From the cell containing the given text, extract its center point as (x, y) coordinate. 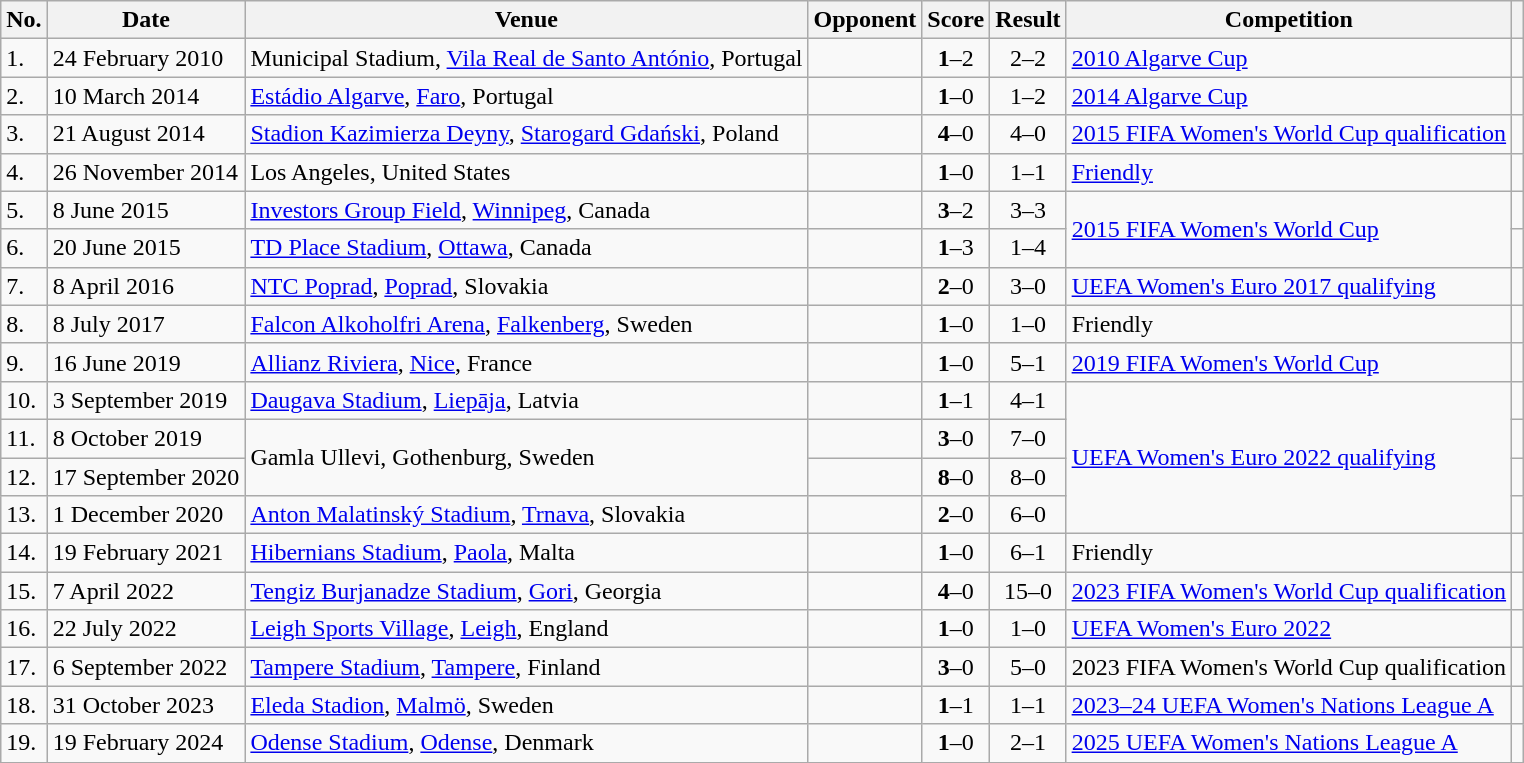
Investors Group Field, Winnipeg, Canada (526, 210)
TD Place Stadium, Ottawa, Canada (526, 248)
8 July 2017 (146, 324)
Eleda Stadion, Malmö, Sweden (526, 705)
24 February 2010 (146, 58)
NTC Poprad, Poprad, Slovakia (526, 286)
15. (24, 591)
12. (24, 477)
17 September 2020 (146, 477)
6–0 (1028, 515)
4–1 (1028, 400)
16 June 2019 (146, 362)
2010 Algarve Cup (1289, 58)
2–2 (1028, 58)
2015 FIFA Women's World Cup qualification (1289, 134)
13. (24, 515)
Hibernians Stadium, Paola, Malta (526, 553)
3–2 (956, 210)
Municipal Stadium, Vila Real de Santo António, Portugal (526, 58)
Date (146, 20)
2025 UEFA Women's Nations League A (1289, 743)
2015 FIFA Women's World Cup (1289, 229)
Gamla Ullevi, Gothenburg, Sweden (526, 457)
Tampere Stadium, Tampere, Finland (526, 667)
3 September 2019 (146, 400)
31 October 2023 (146, 705)
14. (24, 553)
6 September 2022 (146, 667)
16. (24, 629)
19 February 2021 (146, 553)
5. (24, 210)
Score (956, 20)
8 April 2016 (146, 286)
Competition (1289, 20)
Estádio Algarve, Faro, Portugal (526, 96)
1–4 (1028, 248)
11. (24, 438)
UEFA Women's Euro 2022 qualifying (1289, 457)
1–3 (956, 248)
7–0 (1028, 438)
2023–24 UEFA Women's Nations League A (1289, 705)
2019 FIFA Women's World Cup (1289, 362)
2–1 (1028, 743)
19 February 2024 (146, 743)
Odense Stadium, Odense, Denmark (526, 743)
No. (24, 20)
5–0 (1028, 667)
19. (24, 743)
UEFA Women's Euro 2022 (1289, 629)
8. (24, 324)
15–0 (1028, 591)
6–1 (1028, 553)
Venue (526, 20)
Allianz Riviera, Nice, France (526, 362)
2014 Algarve Cup (1289, 96)
10 March 2014 (146, 96)
4. (24, 172)
Stadion Kazimierza Deyny, Starogard Gdański, Poland (526, 134)
18. (24, 705)
1. (24, 58)
6. (24, 248)
Tengiz Burjanadze Stadium, Gori, Georgia (526, 591)
5–1 (1028, 362)
Falcon Alkoholfri Arena, Falkenberg, Sweden (526, 324)
9. (24, 362)
Leigh Sports Village, Leigh, England (526, 629)
3. (24, 134)
Los Angeles, United States (526, 172)
UEFA Women's Euro 2017 qualifying (1289, 286)
21 August 2014 (146, 134)
1 December 2020 (146, 515)
Daugava Stadium, Liepāja, Latvia (526, 400)
17. (24, 667)
7 April 2022 (146, 591)
8 October 2019 (146, 438)
2. (24, 96)
Opponent (865, 20)
20 June 2015 (146, 248)
3–3 (1028, 210)
Result (1028, 20)
Anton Malatinský Stadium, Trnava, Slovakia (526, 515)
8 June 2015 (146, 210)
10. (24, 400)
22 July 2022 (146, 629)
26 November 2014 (146, 172)
7. (24, 286)
